Scan for the cell matching the given text and deliver its [X, Y] coordinate at center. 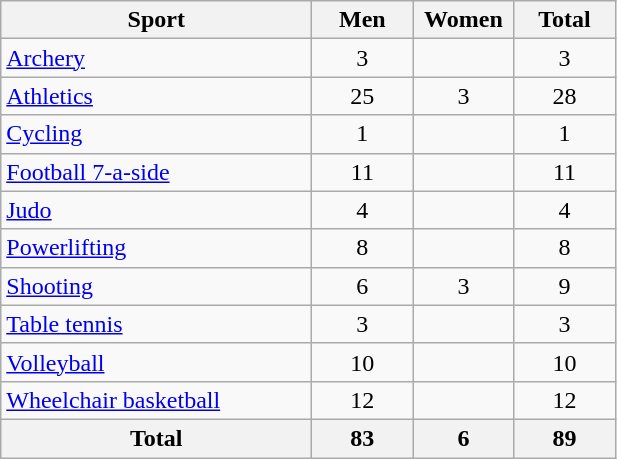
83 [362, 438]
Archery [156, 58]
Men [362, 20]
Cycling [156, 134]
Powerlifting [156, 248]
Table tennis [156, 324]
25 [362, 96]
Judo [156, 210]
28 [564, 96]
Wheelchair basketball [156, 400]
89 [564, 438]
Football 7-a-side [156, 172]
Volleyball [156, 362]
Shooting [156, 286]
Sport [156, 20]
Women [464, 20]
9 [564, 286]
Athletics [156, 96]
